For the text-containing cell, return its midpoint in [X, Y] coordinate format. 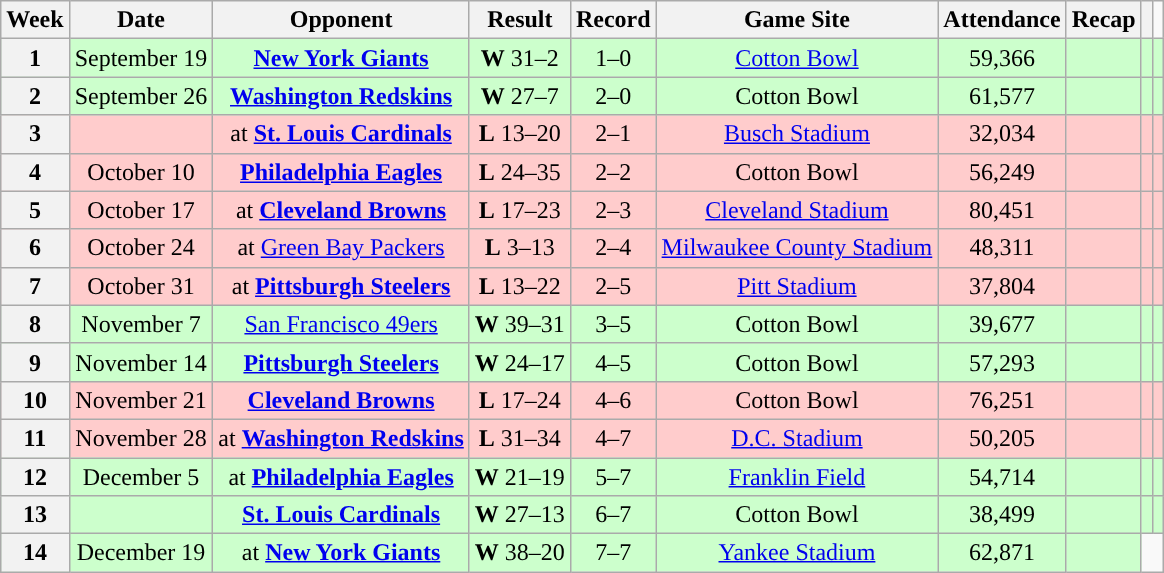
2–0 [613, 96]
at Washington Redskins [341, 438]
Busch Stadium [797, 134]
Recap [1104, 20]
at Philadelphia Eagles [341, 477]
57,293 [1002, 362]
76,251 [1002, 400]
13 [35, 515]
at Pittsburgh Steelers [341, 286]
Pitt Stadium [797, 286]
Attendance [1002, 20]
7–7 [613, 553]
7 [35, 286]
61,577 [1002, 96]
October 24 [141, 248]
80,451 [1002, 210]
54,714 [1002, 477]
L 17–23 [520, 210]
8 [35, 324]
38,499 [1002, 515]
32,034 [1002, 134]
5 [35, 210]
2 [35, 96]
37,804 [1002, 286]
Franklin Field [797, 477]
Cleveland Browns [341, 400]
2–3 [613, 210]
L 24–35 [520, 172]
2–2 [613, 172]
W 31–2 [520, 58]
San Francisco 49ers [341, 324]
W 24–17 [520, 362]
Pittsburgh Steelers [341, 362]
2–5 [613, 286]
Philadelphia Eagles [341, 172]
Yankee Stadium [797, 553]
48,311 [1002, 248]
50,205 [1002, 438]
39,677 [1002, 324]
Week [35, 20]
Cleveland Stadium [797, 210]
4–6 [613, 400]
New York Giants [341, 58]
4–7 [613, 438]
D.C. Stadium [797, 438]
October 17 [141, 210]
6 [35, 248]
L 13–22 [520, 286]
12 [35, 477]
3–5 [613, 324]
3 [35, 134]
9 [35, 362]
L 31–34 [520, 438]
Washington Redskins [341, 96]
Game Site [797, 20]
Date [141, 20]
L 17–24 [520, 400]
December 19 [141, 553]
at New York Giants [341, 553]
W 27–13 [520, 515]
5–7 [613, 477]
6–7 [613, 515]
11 [35, 438]
L 3–13 [520, 248]
4 [35, 172]
4–5 [613, 362]
St. Louis Cardinals [341, 515]
56,249 [1002, 172]
at Cleveland Browns [341, 210]
Opponent [341, 20]
November 7 [141, 324]
1–0 [613, 58]
December 5 [141, 477]
10 [35, 400]
September 26 [141, 96]
62,871 [1002, 553]
Result [520, 20]
November 28 [141, 438]
October 10 [141, 172]
1 [35, 58]
November 14 [141, 362]
L 13–20 [520, 134]
September 19 [141, 58]
Milwaukee County Stadium [797, 248]
October 31 [141, 286]
W 38–20 [520, 553]
W 27–7 [520, 96]
November 21 [141, 400]
at Green Bay Packers [341, 248]
at St. Louis Cardinals [341, 134]
2–1 [613, 134]
59,366 [1002, 58]
Record [613, 20]
W 39–31 [520, 324]
W 21–19 [520, 477]
14 [35, 553]
2–4 [613, 248]
